Capture the cell that displays the provided text and extract its [x, y] central coordinate. 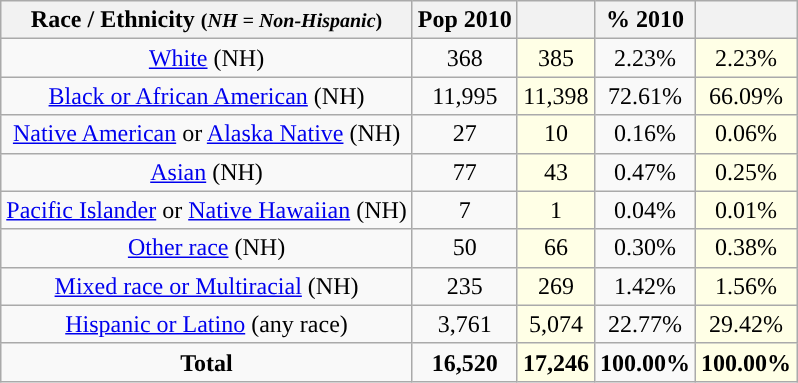
50 [464, 248]
11,398 [556, 96]
269 [556, 286]
Black or African American (NH) [207, 96]
7 [464, 210]
White (NH) [207, 58]
1.56% [746, 286]
0.30% [644, 248]
10 [556, 134]
16,520 [464, 362]
Hispanic or Latino (any race) [207, 324]
Native American or Alaska Native (NH) [207, 134]
0.16% [644, 134]
% 2010 [644, 20]
72.61% [644, 96]
22.77% [644, 324]
77 [464, 172]
5,074 [556, 324]
Total [207, 362]
43 [556, 172]
0.38% [746, 248]
1.42% [644, 286]
11,995 [464, 96]
66 [556, 248]
Mixed race or Multiracial (NH) [207, 286]
Asian (NH) [207, 172]
235 [464, 286]
0.04% [644, 210]
0.25% [746, 172]
385 [556, 58]
17,246 [556, 362]
3,761 [464, 324]
66.09% [746, 96]
Race / Ethnicity (NH = Non-Hispanic) [207, 20]
29.42% [746, 324]
1 [556, 210]
27 [464, 134]
0.06% [746, 134]
Pop 2010 [464, 20]
Other race (NH) [207, 248]
0.47% [644, 172]
Pacific Islander or Native Hawaiian (NH) [207, 210]
0.01% [746, 210]
368 [464, 58]
